Provide the (x, y) coordinate of the cell's center where the given text is located.  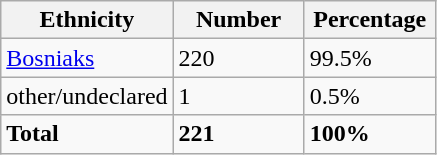
221 (238, 134)
Number (238, 20)
Total (87, 134)
Ethnicity (87, 20)
0.5% (370, 96)
other/undeclared (87, 96)
Percentage (370, 20)
220 (238, 58)
100% (370, 134)
Bosniaks (87, 58)
1 (238, 96)
99.5% (370, 58)
